Scan for the cell matching the given text and deliver its (X, Y) coordinate at center. 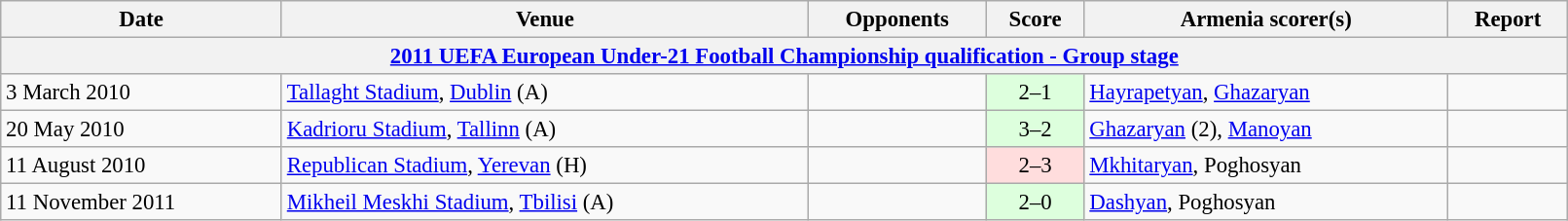
Mkhitaryan, Poghosyan (1265, 166)
2–1 (1036, 92)
Dashyan, Poghosyan (1265, 203)
2–3 (1036, 166)
3–2 (1036, 129)
Ghazaryan (2), Manoyan (1265, 129)
Tallaght Stadium, Dublin (A) (545, 92)
Hayrapetyan, Ghazaryan (1265, 92)
Report (1507, 19)
2–0 (1036, 203)
20 May 2010 (142, 129)
11 August 2010 (142, 166)
2011 UEFA European Under-21 Football Championship qualification - Group stage (784, 56)
Armenia scorer(s) (1265, 19)
Kadrioru Stadium, Tallinn (A) (545, 129)
3 March 2010 (142, 92)
Opponents (897, 19)
Venue (545, 19)
Mikheil Meskhi Stadium, Tbilisi (A) (545, 203)
Date (142, 19)
11 November 2011 (142, 203)
Score (1036, 19)
Republican Stadium, Yerevan (H) (545, 166)
